Locate the cell with the specified text and output its (X, Y) center coordinate. 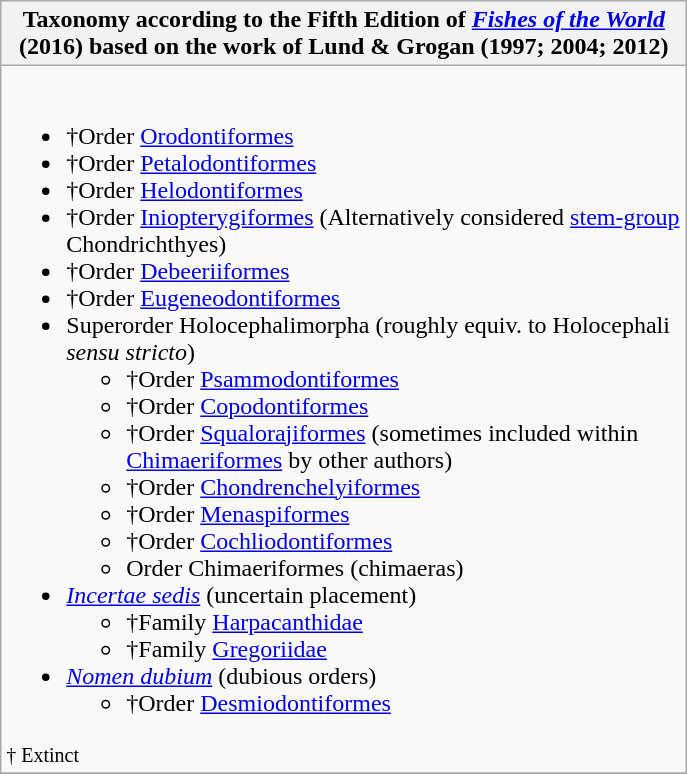
Taxonomy according to the Fifth Edition of Fishes of the World (2016) based on the work of Lund & Grogan (1997; 2004; 2012) (344, 34)
